Pinpoint the cell where the given text exists, returning its (X, Y) midpoint coordinate. 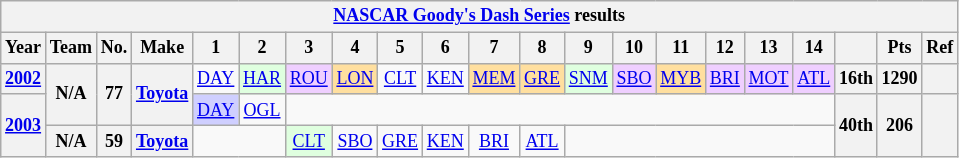
206 (900, 125)
8 (542, 48)
2 (262, 48)
2003 (24, 125)
77 (114, 94)
10 (634, 48)
No. (114, 48)
9 (588, 48)
14 (814, 48)
NASCAR Goody's Dash Series results (480, 16)
ROU (308, 78)
12 (726, 48)
1290 (900, 78)
Team (70, 48)
16th (856, 78)
4 (355, 48)
SNM (588, 78)
59 (114, 140)
2002 (24, 78)
MOT (768, 78)
7 (494, 48)
Ref (940, 48)
40th (856, 125)
3 (308, 48)
HAR (262, 78)
13 (768, 48)
MEM (494, 78)
MYB (681, 78)
6 (445, 48)
11 (681, 48)
OGL (262, 110)
Pts (900, 48)
LON (355, 78)
1 (216, 48)
Year (24, 48)
5 (400, 48)
Make (162, 48)
